Extract the (x, y) coordinate from the center of the cell holding the provided text.  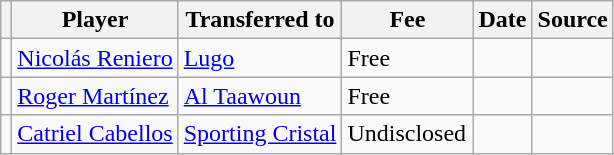
Nicolás Reniero (95, 58)
Undisclosed (408, 134)
Date (502, 20)
Catriel Cabellos (95, 134)
Sporting Cristal (260, 134)
Player (95, 20)
Source (572, 20)
Fee (408, 20)
Transferred to (260, 20)
Al Taawoun (260, 96)
Roger Martínez (95, 96)
Lugo (260, 58)
